Detect which cell encompasses the target text, then output its [x, y] center coordinate. 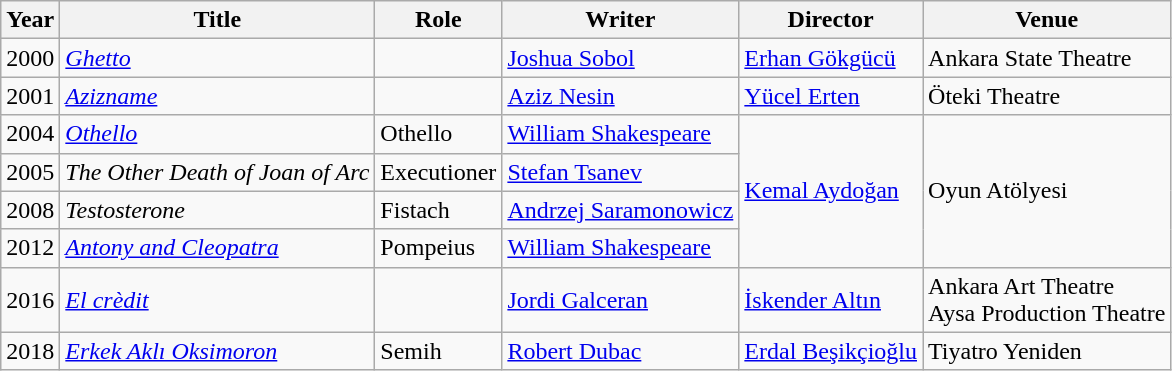
El crèdit [218, 300]
Ankara State Theatre [1047, 58]
Kemal Aydoğan [831, 191]
The Other Death of Joan of Arc [218, 172]
Title [218, 20]
Ghetto [218, 58]
Erkek Aklı Oksimoron [218, 351]
Writer [620, 20]
Öteki Theatre [1047, 96]
İskender Altın [831, 300]
Director [831, 20]
Ankara Art TheatreAysa Production Theatre [1047, 300]
Azizname [218, 96]
2012 [30, 248]
2008 [30, 210]
Semih [438, 351]
Robert Dubac [620, 351]
Jordi Galceran [620, 300]
2000 [30, 58]
Year [30, 20]
Fistach [438, 210]
Stefan Tsanev [620, 172]
2004 [30, 134]
Andrzej Saramonowicz [620, 210]
Joshua Sobol [620, 58]
Executioner [438, 172]
Role [438, 20]
Testosterone [218, 210]
Antony and Cleopatra [218, 248]
Erdal Beşikçioğlu [831, 351]
Yücel Erten [831, 96]
2001 [30, 96]
Erhan Gökgücü [831, 58]
Aziz Nesin [620, 96]
Oyun Atölyesi [1047, 191]
Venue [1047, 20]
Pompeius [438, 248]
Tiyatro Yeniden [1047, 351]
2005 [30, 172]
2016 [30, 300]
2018 [30, 351]
